Return the (X, Y) coordinate for the center point of the cell that contains the specified text.  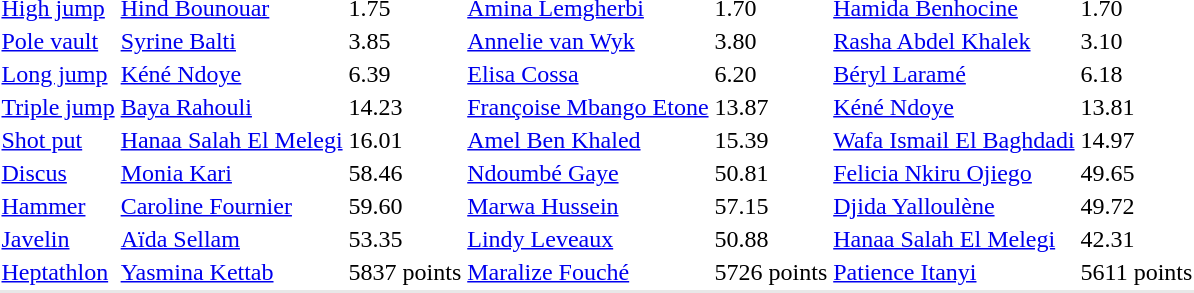
Felicia Nkiru Ojiego (954, 173)
50.81 (771, 173)
5611 points (1136, 272)
6.39 (405, 74)
Baya Rahouli (232, 107)
Aïda Sellam (232, 239)
14.23 (405, 107)
Annelie van Wyk (588, 41)
13.87 (771, 107)
Triple jump (58, 107)
Amel Ben Khaled (588, 140)
57.15 (771, 206)
Caroline Fournier (232, 206)
50.88 (771, 239)
Heptathlon (58, 272)
49.72 (1136, 206)
Javelin (58, 239)
Yasmina Kettab (232, 272)
42.31 (1136, 239)
Wafa Ismail El Baghdadi (954, 140)
Patience Itanyi (954, 272)
3.80 (771, 41)
Hammer (58, 206)
3.85 (405, 41)
Marwa Hussein (588, 206)
Long jump (58, 74)
Monia Kari (232, 173)
58.46 (405, 173)
Françoise Mbango Etone (588, 107)
Syrine Balti (232, 41)
Pole vault (58, 41)
53.35 (405, 239)
Rasha Abdel Khalek (954, 41)
6.18 (1136, 74)
Béryl Laramé (954, 74)
Lindy Leveaux (588, 239)
49.65 (1136, 173)
59.60 (405, 206)
5726 points (771, 272)
Maralize Fouché (588, 272)
14.97 (1136, 140)
15.39 (771, 140)
Ndoumbé Gaye (588, 173)
Discus (58, 173)
5837 points (405, 272)
13.81 (1136, 107)
6.20 (771, 74)
Shot put (58, 140)
Elisa Cossa (588, 74)
Djida Yalloulène (954, 206)
3.10 (1136, 41)
16.01 (405, 140)
